Extract the (x, y) coordinate from the center of the cell holding the provided text.  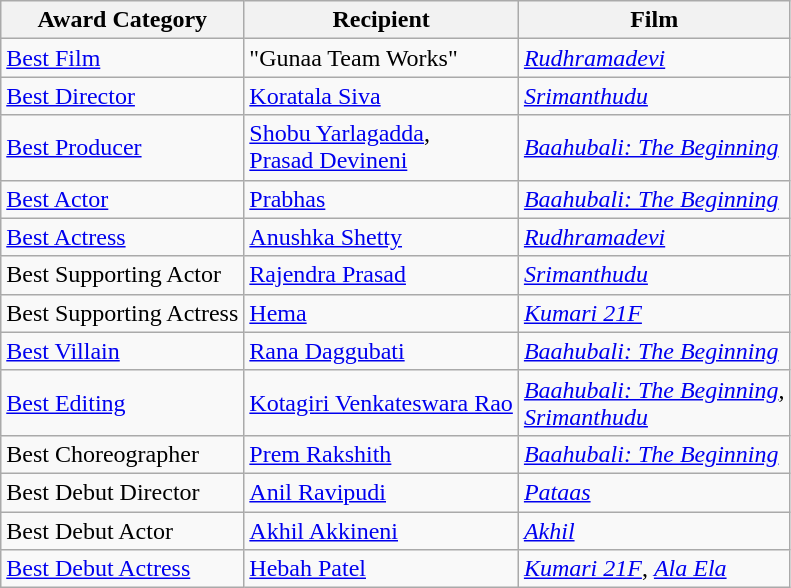
Best Choreographer (122, 454)
Prem Rakshith (382, 454)
"Gunaa Team Works" (382, 58)
Anil Ravipudi (382, 492)
Akhil (654, 531)
Best Supporting Actress (122, 313)
Best Director (122, 96)
Recipient (382, 20)
Best Actor (122, 199)
Best Actress (122, 237)
Hema (382, 313)
Prabhas (382, 199)
Rana Daggubati (382, 351)
Best Producer (122, 148)
Hebah Patel (382, 569)
Baahubali: The Beginning,Srimanthudu (654, 402)
Kumari 21F (654, 313)
Best Film (122, 58)
Pataas (654, 492)
Best Debut Actor (122, 531)
Rajendra Prasad (382, 275)
Film (654, 20)
Award Category (122, 20)
Shobu Yarlagadda,Prasad Devineni (382, 148)
Best Debut Actress (122, 569)
Akhil Akkineni (382, 531)
Kotagiri Venkateswara Rao (382, 402)
Best Editing (122, 402)
Koratala Siva (382, 96)
Best Villain (122, 351)
Best Supporting Actor (122, 275)
Best Debut Director (122, 492)
Anushka Shetty (382, 237)
Kumari 21F, Ala Ela (654, 569)
